Extract the (X, Y) coordinate from the center of the cell holding the provided text.  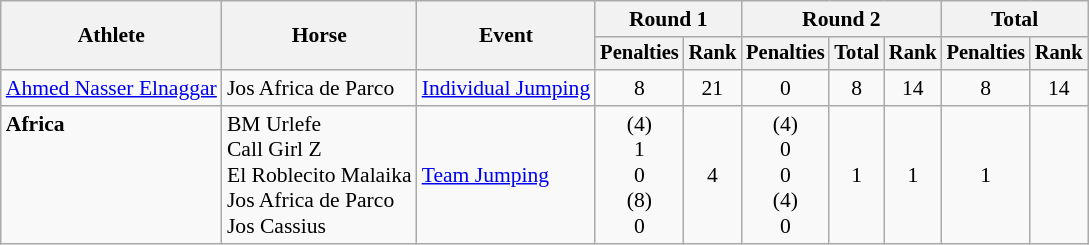
4 (713, 175)
Event (506, 36)
Jos Africa de Parco (320, 88)
Individual Jumping (506, 88)
Ahmed Nasser Elnaggar (112, 88)
Team Jumping (506, 175)
0 (785, 88)
Athlete (112, 36)
BM UrlefeCall Girl ZEl Roblecito MalaikaJos Africa de ParcoJos Cassius (320, 175)
Horse (320, 36)
21 (713, 88)
(4)10(8)0 (639, 175)
Round 2 (841, 19)
Round 1 (668, 19)
(4)00(4)0 (785, 175)
Africa (112, 175)
